From the cell containing the given text, extract its center point as [x, y] coordinate. 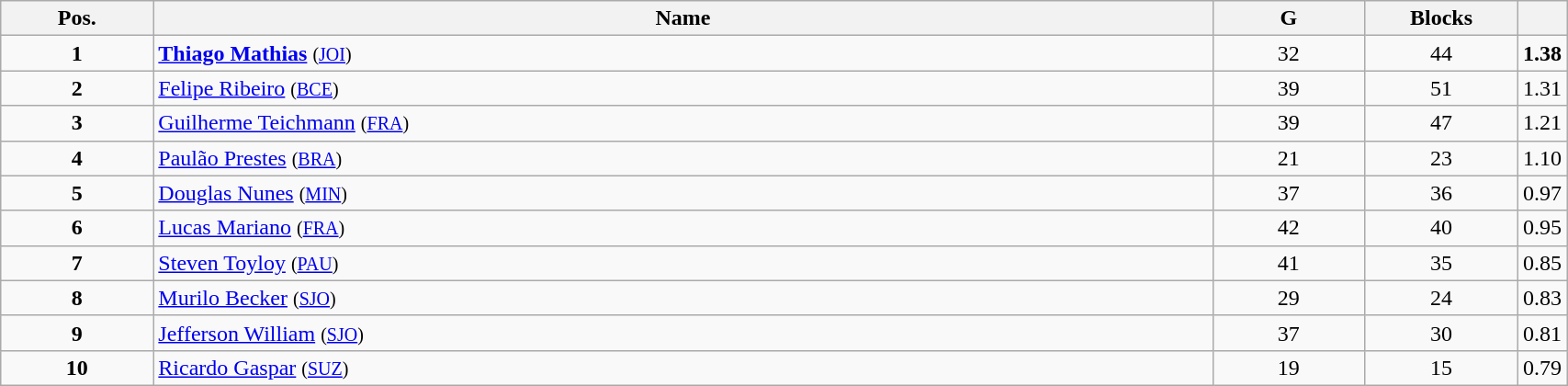
15 [1440, 368]
36 [1440, 193]
3 [77, 123]
47 [1440, 123]
0.79 [1543, 368]
Paulão Prestes (BRA) [683, 158]
Ricardo Gaspar (SUZ) [683, 368]
Blocks [1440, 18]
0.81 [1543, 333]
19 [1288, 368]
44 [1440, 53]
23 [1440, 158]
Jefferson William (SJO) [683, 333]
4 [77, 158]
Murilo Becker (SJO) [683, 298]
1 [77, 53]
Lucas Mariano (FRA) [683, 228]
8 [77, 298]
7 [77, 263]
Douglas Nunes (MIN) [683, 193]
29 [1288, 298]
0.83 [1543, 298]
0.85 [1543, 263]
G [1288, 18]
Thiago Mathias (JOI) [683, 53]
0.95 [1543, 228]
5 [77, 193]
35 [1440, 263]
42 [1288, 228]
10 [77, 368]
24 [1440, 298]
Name [683, 18]
30 [1440, 333]
1.38 [1543, 53]
9 [77, 333]
40 [1440, 228]
1.31 [1543, 88]
6 [77, 228]
Felipe Ribeiro (BCE) [683, 88]
2 [77, 88]
32 [1288, 53]
Pos. [77, 18]
21 [1288, 158]
1.21 [1543, 123]
41 [1288, 263]
Guilherme Teichmann (FRA) [683, 123]
51 [1440, 88]
1.10 [1543, 158]
Steven Toyloy (PAU) [683, 263]
0.97 [1543, 193]
